Determine the [X, Y] coordinate at the center of the cell enclosing the given text.  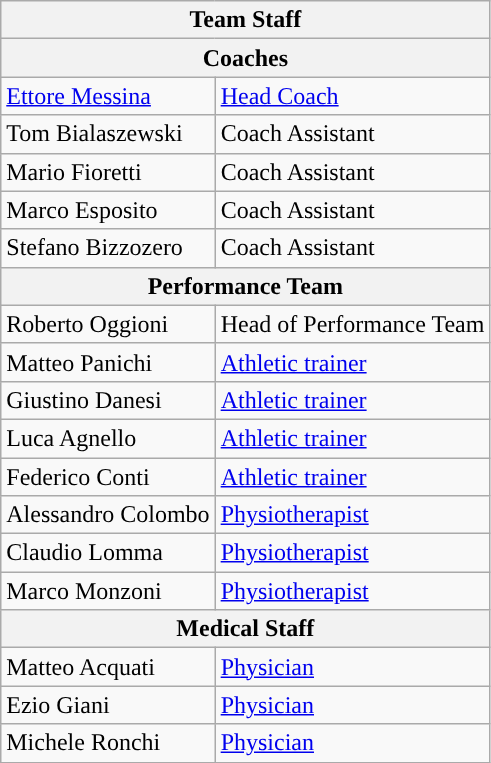
Medical Staff [246, 629]
Luca Agnello [108, 438]
Ettore Messina [108, 96]
Roberto Oggioni [108, 324]
Federico Conti [108, 477]
Coaches [246, 58]
Stefano Bizzozero [108, 248]
Michele Ronchi [108, 743]
Ezio Giani [108, 705]
Performance Team [246, 286]
Mario Fioretti [108, 172]
Claudio Lomma [108, 553]
Tom Bialaszewski [108, 134]
Team Staff [246, 20]
Matteo Acquati [108, 667]
Matteo Panichi [108, 362]
Alessandro Colombo [108, 515]
Head of Performance Team [352, 324]
Marco Monzoni [108, 591]
Giustino Danesi [108, 400]
Marco Esposito [108, 210]
Head Coach [352, 96]
